From the cell containing the given text, extract its center point as (X, Y) coordinate. 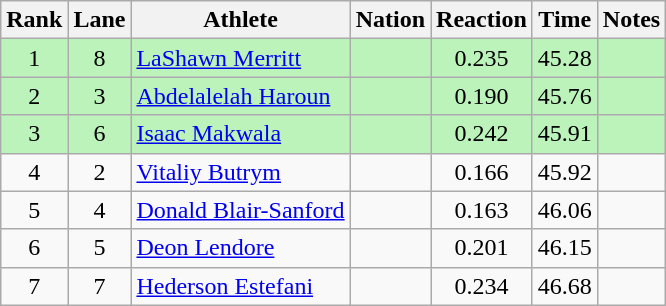
46.68 (564, 286)
0.201 (482, 248)
0.235 (482, 58)
LaShawn Merritt (240, 58)
46.06 (564, 210)
0.242 (482, 134)
0.166 (482, 172)
Rank (34, 20)
Isaac Makwala (240, 134)
Abdelalelah Haroun (240, 96)
8 (100, 58)
0.234 (482, 286)
45.92 (564, 172)
Vitaliy Butrym (240, 172)
Hederson Estefani (240, 286)
45.76 (564, 96)
46.15 (564, 248)
Lane (100, 20)
45.91 (564, 134)
Athlete (240, 20)
45.28 (564, 58)
Donald Blair-Sanford (240, 210)
Deon Lendore (240, 248)
Notes (631, 20)
0.190 (482, 96)
1 (34, 58)
Time (564, 20)
0.163 (482, 210)
Reaction (482, 20)
Nation (390, 20)
